Return the [X, Y] coordinate for the center point of the cell that contains the specified text.  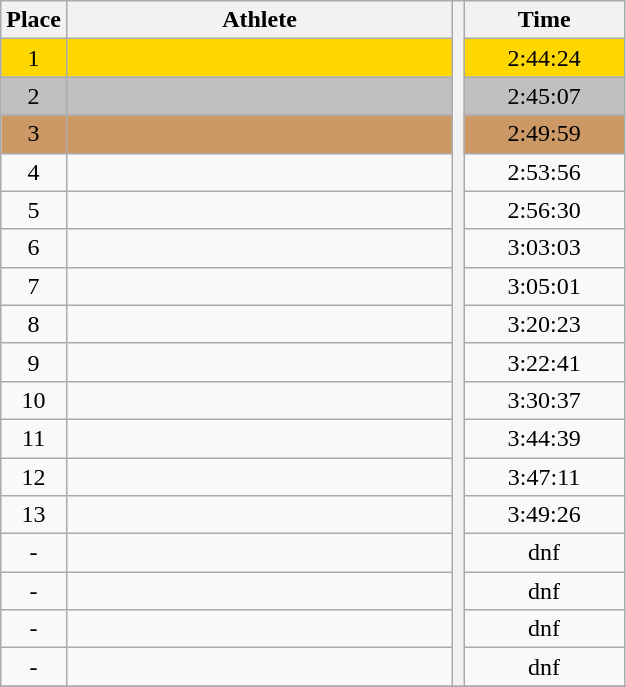
Time [544, 20]
12 [34, 477]
11 [34, 438]
3:30:37 [544, 400]
Athlete [259, 20]
5 [34, 210]
2:44:24 [544, 58]
13 [34, 515]
2 [34, 96]
2:45:07 [544, 96]
3:49:26 [544, 515]
2:49:59 [544, 134]
3:20:23 [544, 324]
10 [34, 400]
3:44:39 [544, 438]
9 [34, 362]
Place [34, 20]
2:53:56 [544, 172]
3 [34, 134]
3:03:03 [544, 248]
1 [34, 58]
8 [34, 324]
3:22:41 [544, 362]
6 [34, 248]
7 [34, 286]
3:47:11 [544, 477]
2:56:30 [544, 210]
3:05:01 [544, 286]
4 [34, 172]
